Return the [X, Y] coordinate for the center point of the cell that contains the specified text.  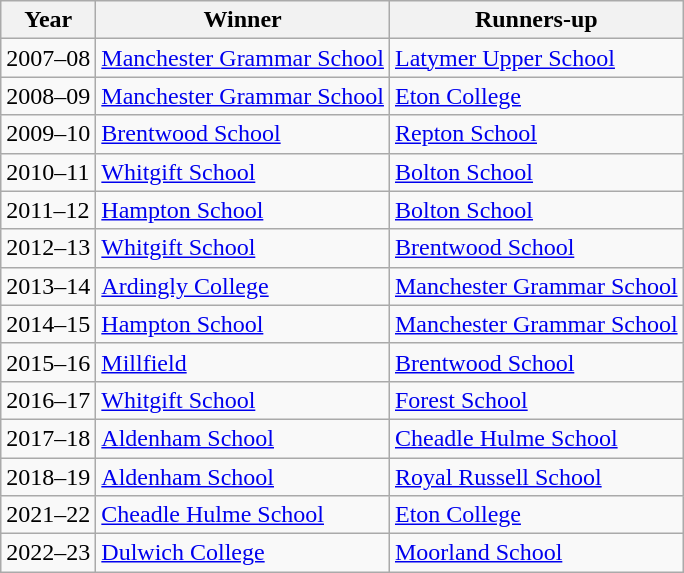
2018–19 [48, 477]
Repton School [536, 134]
Forest School [536, 400]
2016–17 [48, 400]
Year [48, 20]
2012–13 [48, 248]
Moorland School [536, 553]
2014–15 [48, 324]
Latymer Upper School [536, 58]
2017–18 [48, 438]
Runners-up [536, 20]
2008–09 [48, 96]
Ardingly College [243, 286]
2010–11 [48, 172]
Millfield [243, 362]
2021–22 [48, 515]
Dulwich College [243, 553]
2015–16 [48, 362]
Royal Russell School [536, 477]
2022–23 [48, 553]
2013–14 [48, 286]
Winner [243, 20]
2007–08 [48, 58]
2011–12 [48, 210]
2009–10 [48, 134]
